Return [X, Y] of the center of cell containing provided text 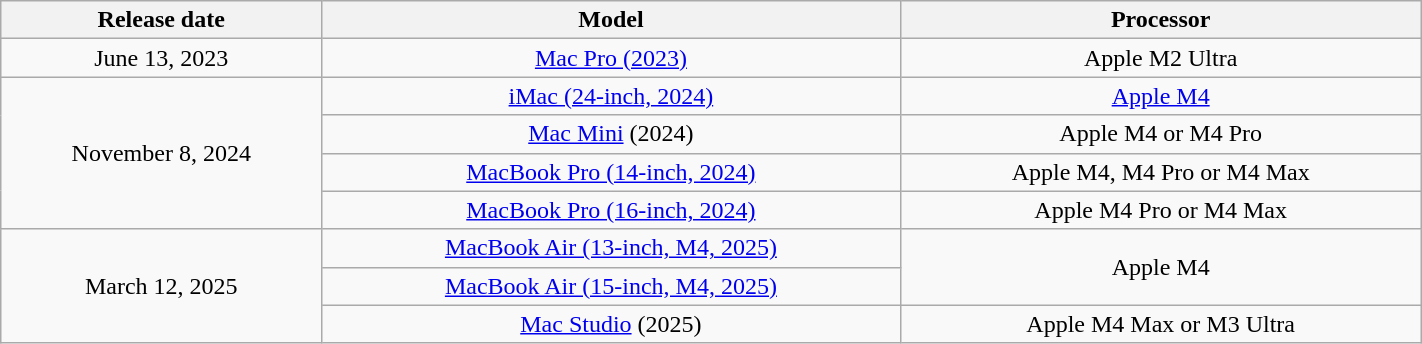
Apple M4 Pro or M4 Max [1160, 210]
MacBook Pro (14-inch, 2024) [611, 172]
November 8, 2024 [162, 153]
Apple M4, M4 Pro or M4 Max [1160, 172]
iMac (24-inch, 2024) [611, 96]
June 13, 2023 [162, 58]
Model [611, 20]
March 12, 2025 [162, 286]
Release date [162, 20]
MacBook Pro (16-inch, 2024) [611, 210]
Mac Mini (2024) [611, 134]
MacBook Air (15-inch, M4, 2025) [611, 286]
Apple M4 Max or M3 Ultra [1160, 324]
Processor [1160, 20]
Mac Pro (2023) [611, 58]
Apple M2 Ultra [1160, 58]
Apple M4 or M4 Pro [1160, 134]
Mac Studio (2025) [611, 324]
MacBook Air (13-inch, M4, 2025) [611, 248]
